Locate the cell with the specified text and output its (x, y) center coordinate. 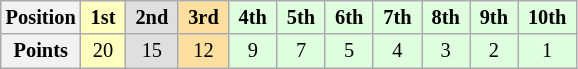
2 (494, 51)
2nd (152, 17)
7 (301, 51)
12 (203, 51)
1st (104, 17)
20 (104, 51)
Position (41, 17)
1 (547, 51)
3 (446, 51)
6th (349, 17)
Points (41, 51)
10th (547, 17)
5 (349, 51)
9 (253, 51)
8th (446, 17)
15 (152, 51)
3rd (203, 17)
5th (301, 17)
4 (397, 51)
9th (494, 17)
7th (397, 17)
4th (253, 17)
